Scan for the cell matching the given text and deliver its (X, Y) coordinate at center. 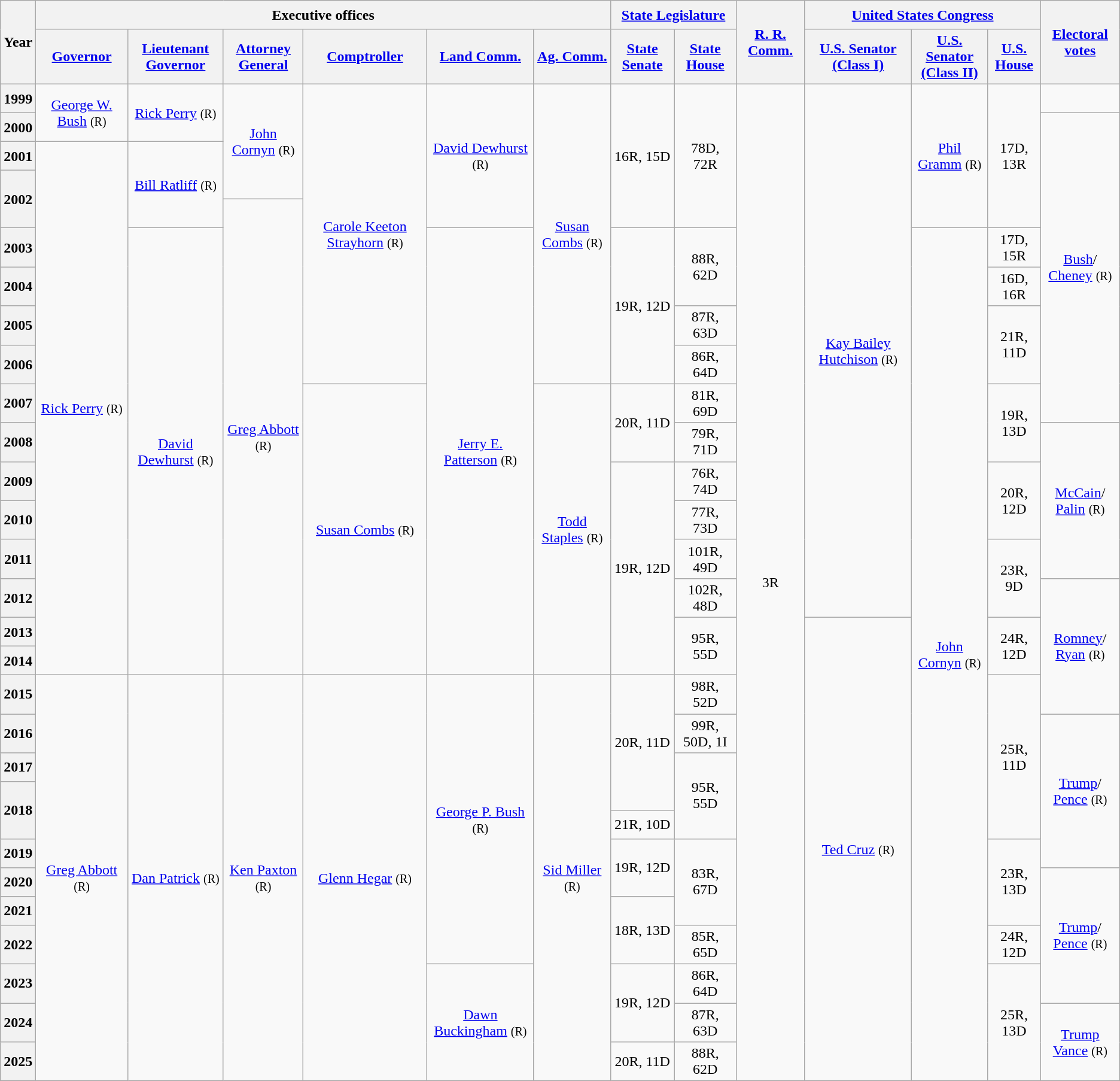
17D, 13R (1015, 156)
Sid Miller (R) (572, 877)
25R, 11D (1015, 757)
2015 (18, 694)
Executive offices (323, 15)
2005 (18, 326)
2003 (18, 248)
2024 (18, 1022)
Bill Ratliff (R) (175, 185)
2006 (18, 364)
Comptroller (365, 57)
2014 (18, 660)
2009 (18, 481)
81R, 69D (705, 403)
2016 (18, 733)
83R, 67D (705, 882)
2011 (18, 559)
2004 (18, 286)
Ted Cruz (R) (858, 849)
Romney/Ryan (R) (1080, 646)
85R, 65D (705, 945)
U.S. Senator(Class I) (858, 57)
16D, 16R (1015, 286)
United States Congress (923, 15)
2007 (18, 403)
Jerry E. Patterson (R) (480, 451)
George P. Bush (R) (480, 819)
LieutenantGovernor (175, 57)
98R, 52D (705, 694)
79R, 71D (705, 442)
23R, 9D (1015, 578)
State House (705, 57)
2017 (18, 767)
Land Comm. (480, 57)
2025 (18, 1062)
99R, 50D, 1I (705, 733)
George W. Bush (R) (82, 113)
Ag. Comm. (572, 57)
Carole Keeton Strayhorn (R) (365, 234)
Phil Gramm (R) (950, 156)
Kay Bailey Hutchison (R) (858, 351)
Governor (82, 57)
Year (18, 42)
Dan Patrick (R) (175, 877)
TrumpVance (R) (1080, 1042)
AttorneyGeneral (263, 57)
25R, 13D (1015, 1022)
20R, 12D (1015, 500)
2022 (18, 945)
1999 (18, 99)
R. R. Comm. (771, 42)
2021 (18, 911)
76R, 74D (705, 481)
2012 (18, 597)
18R, 13D (642, 930)
U.S. Senator(Class II) (950, 57)
2000 (18, 127)
23R, 13D (1015, 882)
Bush/Cheney (R) (1080, 268)
102R, 48D (705, 597)
77R, 73D (705, 520)
2010 (18, 520)
2013 (18, 631)
2001 (18, 156)
101R, 49D (705, 559)
78D, 72R (705, 156)
State Legislature (673, 15)
19R, 13D (1015, 423)
3R (771, 583)
17D, 15R (1015, 248)
2019 (18, 854)
McCain/Palin (R) (1080, 500)
2023 (18, 984)
Glenn Hegar (R) (365, 877)
21R, 11D (1015, 345)
2002 (18, 199)
2018 (18, 810)
2020 (18, 882)
16R, 15D (642, 156)
Todd Staples (R) (572, 529)
Dawn Buckingham (R) (480, 1022)
2008 (18, 442)
State Senate (642, 57)
Ken Paxton (R) (263, 877)
Electoral votes (1080, 42)
21R, 10D (642, 825)
U.S.House (1015, 57)
